Output the [X, Y] coordinate of the center of the cell containing the given text.  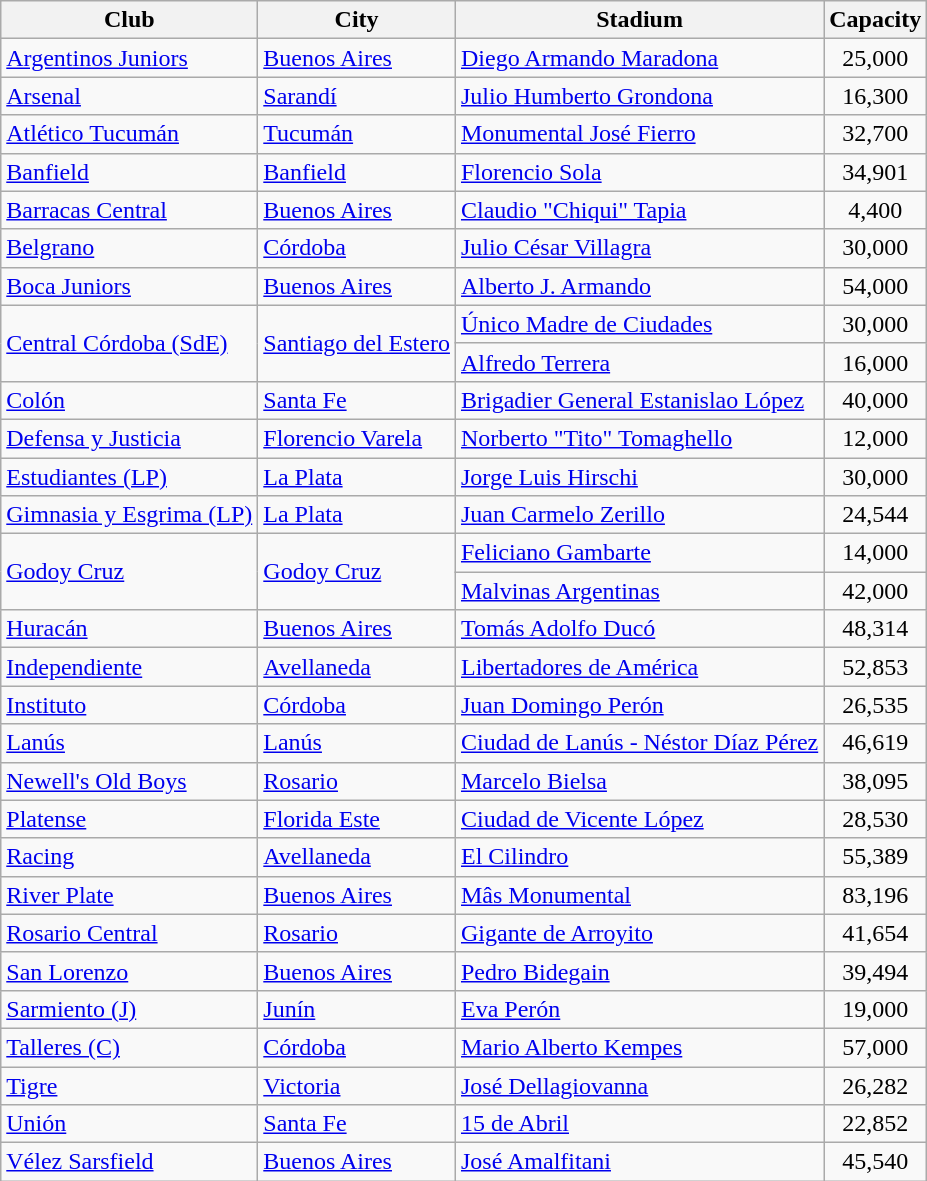
4,400 [876, 210]
Newell's Old Boys [130, 781]
Junín [357, 1009]
José Dellagiovanna [639, 1085]
52,853 [876, 667]
26,282 [876, 1085]
Gimnasia y Esgrima (LP) [130, 515]
19,000 [876, 1009]
Talleres (C) [130, 1047]
Único Madre de Ciudades [639, 324]
Defensa y Justicia [130, 438]
Santiago del Estero [357, 343]
57,000 [876, 1047]
Feliciano Gambarte [639, 553]
City [357, 20]
25,000 [876, 58]
Claudio "Chiqui" Tapia [639, 210]
Arsenal [130, 96]
14,000 [876, 553]
15 de Abril [639, 1124]
Central Córdoba (SdE) [130, 343]
26,535 [876, 705]
Julio César Villagra [639, 248]
Malvinas Argentinas [639, 591]
El Cilindro [639, 857]
José Amalfitani [639, 1162]
22,852 [876, 1124]
54,000 [876, 286]
Independiente [130, 667]
Florencio Sola [639, 172]
Juan Carmelo Zerillo [639, 515]
Belgrano [130, 248]
River Plate [130, 895]
Gigante de Arroyito [639, 933]
Tucumán [357, 134]
40,000 [876, 400]
42,000 [876, 591]
Tomás Adolfo Ducó [639, 629]
46,619 [876, 743]
16,300 [876, 96]
Julio Humberto Grondona [639, 96]
Florencio Varela [357, 438]
Barracas Central [130, 210]
Club [130, 20]
Alberto J. Armando [639, 286]
Stadium [639, 20]
Norberto "Tito" Tomaghello [639, 438]
Eva Perón [639, 1009]
Racing [130, 857]
Platense [130, 819]
Marcelo Bielsa [639, 781]
Argentinos Juniors [130, 58]
Mario Alberto Kempes [639, 1047]
Florida Este [357, 819]
Vélez Sarsfield [130, 1162]
Libertadores de América [639, 667]
12,000 [876, 438]
Pedro Bidegain [639, 971]
Unión [130, 1124]
34,901 [876, 172]
Jorge Luis Hirschi [639, 477]
Tigre [130, 1085]
Victoria [357, 1085]
Juan Domingo Perón [639, 705]
Sarmiento (J) [130, 1009]
Colón [130, 400]
Monumental José Fierro [639, 134]
48,314 [876, 629]
28,530 [876, 819]
55,389 [876, 857]
Ciudad de Lanús - Néstor Díaz Pérez [639, 743]
Rosario Central [130, 933]
Boca Juniors [130, 286]
32,700 [876, 134]
41,654 [876, 933]
San Lorenzo [130, 971]
Sarandí [357, 96]
Brigadier General Estanislao López [639, 400]
45,540 [876, 1162]
Diego Armando Maradona [639, 58]
Estudiantes (LP) [130, 477]
16,000 [876, 362]
Atlético Tucumán [130, 134]
Instituto [130, 705]
83,196 [876, 895]
Alfredo Terrera [639, 362]
Ciudad de Vicente López [639, 819]
Huracán [130, 629]
24,544 [876, 515]
Capacity [876, 20]
Mâs Monumental [639, 895]
38,095 [876, 781]
39,494 [876, 971]
